Determine the (x, y) coordinate at the center of the cell enclosing the given text.  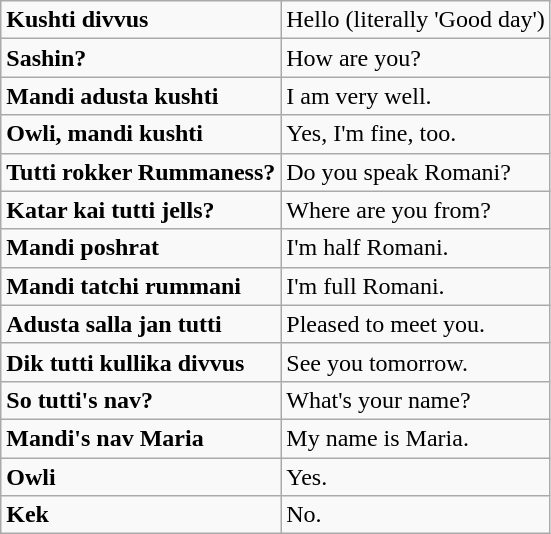
Kek (141, 515)
Where are you from? (416, 210)
Owli, mandi kushti (141, 134)
Katar kai tutti jells? (141, 210)
No. (416, 515)
Mandi tatchi rummani (141, 286)
Hello (literally 'Good day') (416, 20)
I'm full Romani. (416, 286)
Do you speak Romani? (416, 172)
See you tomorrow. (416, 362)
Owli (141, 477)
Adusta salla jan tutti (141, 324)
My name is Maria. (416, 438)
Mandi poshrat (141, 248)
Dik tutti kullika divvus (141, 362)
I am very well. (416, 96)
Mandi's nav Maria (141, 438)
Kushti divvus (141, 20)
Tutti rokker Rummaness? (141, 172)
What's your name? (416, 400)
How are you? (416, 58)
Mandi adusta kushti (141, 96)
Pleased to meet you. (416, 324)
So tutti's nav? (141, 400)
Yes, I'm fine, too. (416, 134)
Yes. (416, 477)
I'm half Romani. (416, 248)
Sashin? (141, 58)
